Return the [X, Y] coordinate for the center point of the cell that contains the specified text.  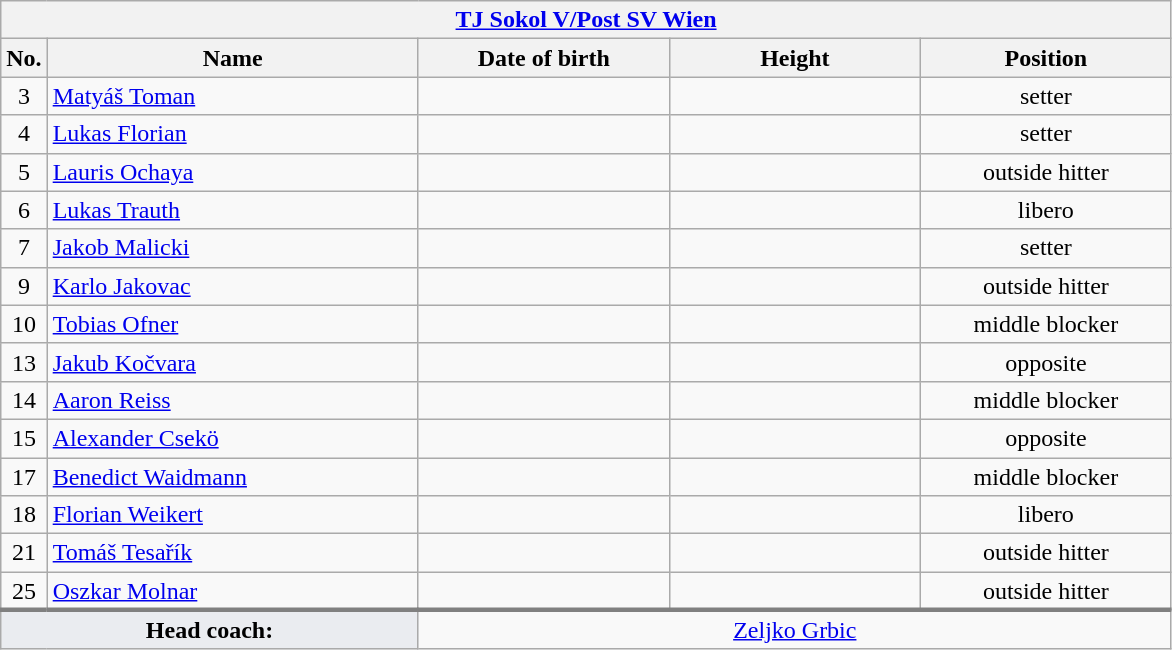
7 [24, 248]
21 [24, 553]
No. [24, 58]
Height [794, 58]
Benedict Waidmann [232, 477]
TJ Sokol V/Post SV Wien [586, 20]
Zeljko Grbic [794, 630]
5 [24, 172]
Jakob Malicki [232, 248]
Karlo Jakovac [232, 286]
4 [24, 134]
Matyáš Toman [232, 96]
9 [24, 286]
Name [232, 58]
Jakub Kočvara [232, 362]
6 [24, 210]
Aaron Reiss [232, 400]
25 [24, 591]
10 [24, 324]
Lukas Florian [232, 134]
Position [1046, 58]
Alexander Csekö [232, 438]
Oszkar Molnar [232, 591]
Lukas Trauth [232, 210]
3 [24, 96]
Head coach: [210, 630]
14 [24, 400]
Lauris Ochaya [232, 172]
Tomáš Tesařík [232, 553]
15 [24, 438]
17 [24, 477]
Florian Weikert [232, 515]
13 [24, 362]
Tobias Ofner [232, 324]
Date of birth [544, 58]
18 [24, 515]
